Extract the (x, y) coordinate from the center of the cell holding the provided text.  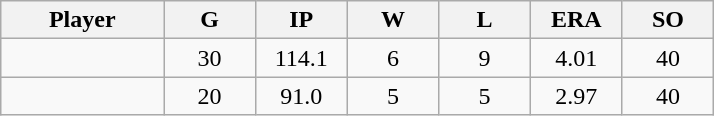
9 (485, 58)
6 (393, 58)
SO (668, 20)
Player (82, 20)
91.0 (301, 96)
ERA (576, 20)
IP (301, 20)
L (485, 20)
2.97 (576, 96)
W (393, 20)
4.01 (576, 58)
G (210, 20)
114.1 (301, 58)
30 (210, 58)
20 (210, 96)
